From the cell containing the given text, extract its center point as [X, Y] coordinate. 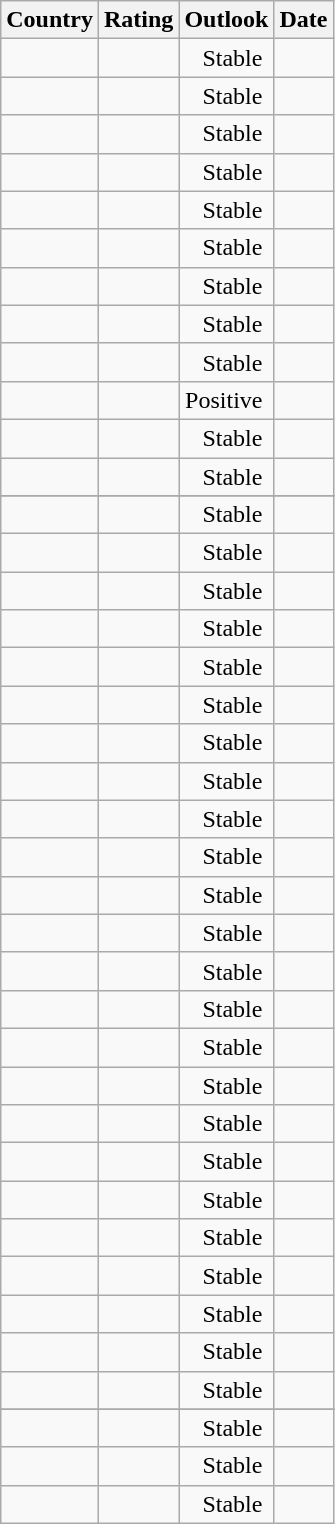
Date [304, 20]
Rating [138, 20]
Country [50, 20]
Outlook [226, 20]
Positive [226, 400]
